Locate the cell with the specified text and output its (x, y) center coordinate. 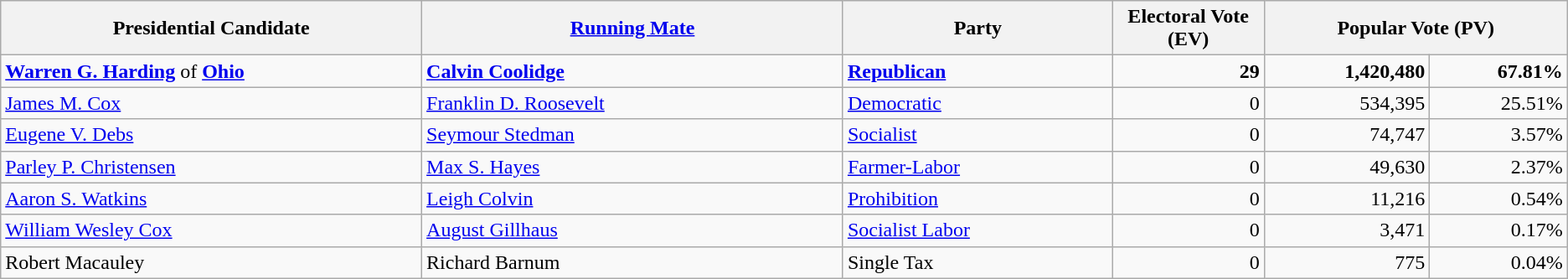
Warren G. Harding of Ohio (211, 71)
August Gillhaus (633, 230)
Calvin Coolidge (633, 71)
Republican (977, 71)
3.57% (1498, 135)
2.37% (1498, 167)
Prohibition (977, 199)
Democratic (977, 103)
67.81% (1498, 71)
Popular Vote (PV) (1416, 28)
3,471 (1347, 230)
Max S. Hayes (633, 167)
0.04% (1498, 262)
Single Tax (977, 262)
Socialist Labor (977, 230)
1,420,480 (1347, 71)
Franklin D. Roosevelt (633, 103)
Electoral Vote (EV) (1188, 28)
Aaron S. Watkins (211, 199)
0.54% (1498, 199)
775 (1347, 262)
0.17% (1498, 230)
William Wesley Cox (211, 230)
534,395 (1347, 103)
Socialist (977, 135)
74,747 (1347, 135)
Richard Barnum (633, 262)
Parley P. Christensen (211, 167)
Farmer-Labor (977, 167)
Presidential Candidate (211, 28)
Eugene V. Debs (211, 135)
Party (977, 28)
11,216 (1347, 199)
49,630 (1347, 167)
James M. Cox (211, 103)
29 (1188, 71)
25.51% (1498, 103)
Seymour Stedman (633, 135)
Leigh Colvin (633, 199)
Running Mate (633, 28)
Robert Macauley (211, 262)
